Extract the [x, y] coordinate from the center of the cell holding the provided text.  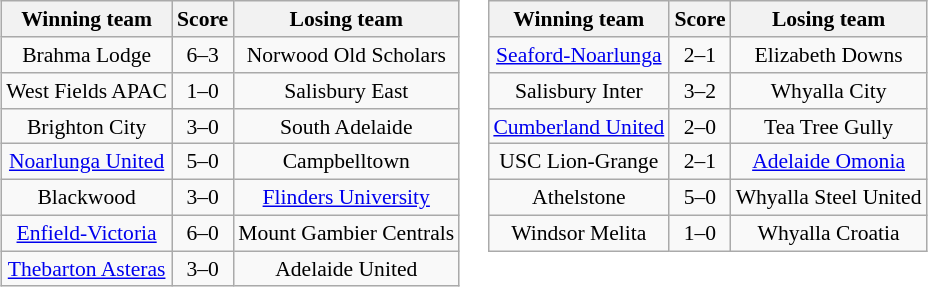
Seaford-Noarlunga [578, 55]
Brighton City [86, 126]
Cumberland United [578, 126]
Tea Tree Gully [829, 126]
Whyalla Croatia [829, 233]
Whyalla City [829, 91]
Salisbury East [346, 91]
Noarlunga United [86, 162]
Norwood Old Scholars [346, 55]
6–0 [202, 233]
Enfield-Victoria [86, 233]
Elizabeth Downs [829, 55]
2–0 [700, 126]
6–3 [202, 55]
Thebarton Asteras [86, 269]
Flinders University [346, 197]
Windsor Melita [578, 233]
Adelaide Omonia [829, 162]
USC Lion-Grange [578, 162]
West Fields APAC [86, 91]
Athelstone [578, 197]
South Adelaide [346, 126]
Mount Gambier Centrals [346, 233]
Adelaide United [346, 269]
Brahma Lodge [86, 55]
Blackwood [86, 197]
Whyalla Steel United [829, 197]
Salisbury Inter [578, 91]
Campbelltown [346, 162]
3–2 [700, 91]
